Find where the given text appears and provide that cell's center as [X, Y] coordinate. 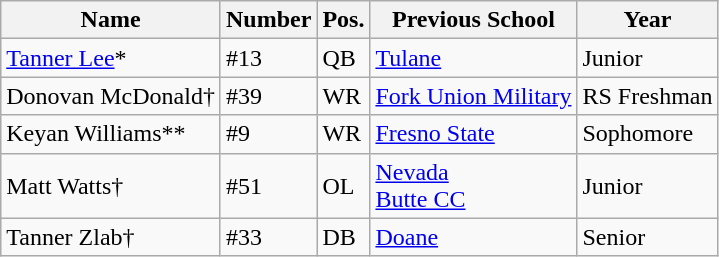
DB [344, 237]
Fresno State [474, 134]
Keyan Williams** [111, 134]
Previous School [474, 20]
Tanner Zlab† [111, 237]
Sophomore [648, 134]
Pos. [344, 20]
RS Freshman [648, 96]
QB [344, 58]
Name [111, 20]
Year [648, 20]
#51 [268, 186]
Tulane [474, 58]
Tanner Lee* [111, 58]
Donovan McDonald† [111, 96]
#9 [268, 134]
Fork Union Military [474, 96]
NevadaButte CC [474, 186]
Number [268, 20]
OL [344, 186]
#39 [268, 96]
Matt Watts† [111, 186]
#33 [268, 237]
Doane [474, 237]
#13 [268, 58]
Senior [648, 237]
